Detect which cell encompasses the target text, then output its [x, y] center coordinate. 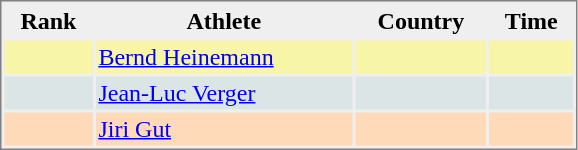
Time [532, 20]
Athlete [224, 20]
Rank [48, 20]
Jean-Luc Verger [224, 92]
Jiri Gut [224, 128]
Country [420, 20]
Bernd Heinemann [224, 56]
